Pinpoint the cell where the given text exists, returning its (x, y) midpoint coordinate. 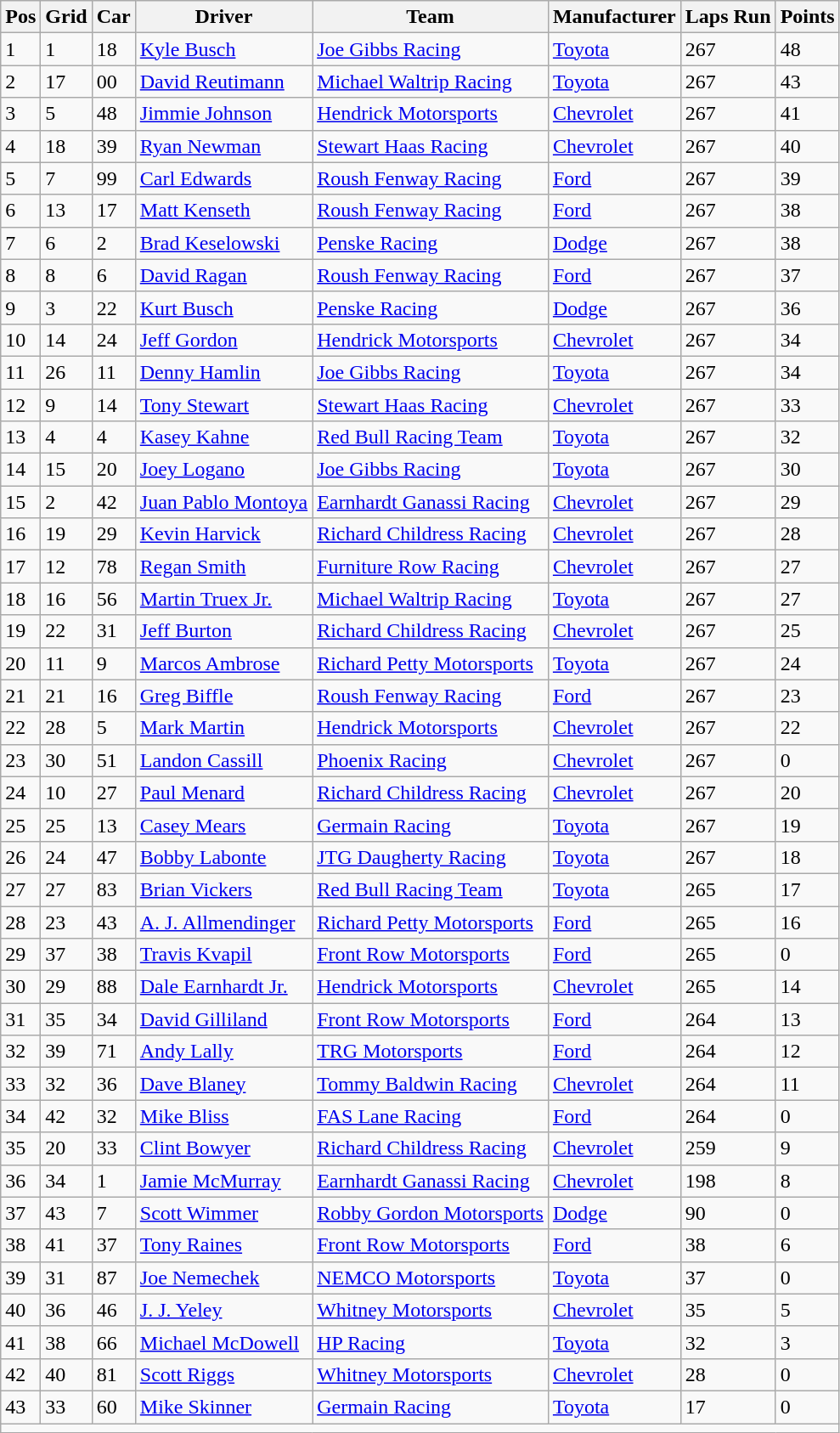
Brad Keselowski (223, 243)
Scott Riggs (223, 1374)
David Ragan (223, 275)
60 (114, 1407)
A. J. Allmendinger (223, 922)
Denny Hamlin (223, 372)
Kevin Harvick (223, 534)
Mike Skinner (223, 1407)
Jimmie Johnson (223, 114)
Car (114, 17)
Martin Truex Jr. (223, 599)
TRG Motorsports (431, 1052)
Joe Nemechek (223, 1278)
David Gilliland (223, 1019)
Kasey Kahne (223, 437)
NEMCO Motorsports (431, 1278)
David Reutimann (223, 82)
Driver (223, 17)
Pos (20, 17)
Jeff Gordon (223, 340)
Tommy Baldwin Racing (431, 1084)
Carl Edwards (223, 178)
Paul Menard (223, 793)
Grid (66, 17)
Marcos Ambrose (223, 663)
87 (114, 1278)
Dale Earnhardt Jr. (223, 987)
Manufacturer (614, 17)
Dave Blaney (223, 1084)
Team (431, 17)
Ryan Newman (223, 146)
Phoenix Racing (431, 760)
Juan Pablo Montoya (223, 502)
Regan Smith (223, 567)
00 (114, 82)
81 (114, 1374)
Travis Kvapil (223, 955)
66 (114, 1342)
198 (728, 1181)
Laps Run (728, 17)
Landon Cassill (223, 760)
Jamie McMurray (223, 1181)
Andy Lally (223, 1052)
Bobby Labonte (223, 857)
Clint Bowyer (223, 1148)
56 (114, 599)
83 (114, 889)
90 (728, 1213)
Brian Vickers (223, 889)
JTG Daugherty Racing (431, 857)
FAS Lane Racing (431, 1116)
Matt Kenseth (223, 211)
259 (728, 1148)
Kyle Busch (223, 49)
78 (114, 567)
Greg Biffle (223, 696)
Casey Mears (223, 825)
Robby Gordon Motorsports (431, 1213)
Tony Stewart (223, 405)
Furniture Row Racing (431, 567)
Scott Wimmer (223, 1213)
J. J. Yeley (223, 1310)
88 (114, 987)
HP Racing (431, 1342)
Mark Martin (223, 728)
71 (114, 1052)
Points (807, 17)
46 (114, 1310)
Kurt Busch (223, 307)
51 (114, 760)
Michael McDowell (223, 1342)
Jeff Burton (223, 631)
99 (114, 178)
Mike Bliss (223, 1116)
47 (114, 857)
Joey Logano (223, 470)
Tony Raines (223, 1245)
